Locate the cell with the specified text and output its (x, y) center coordinate. 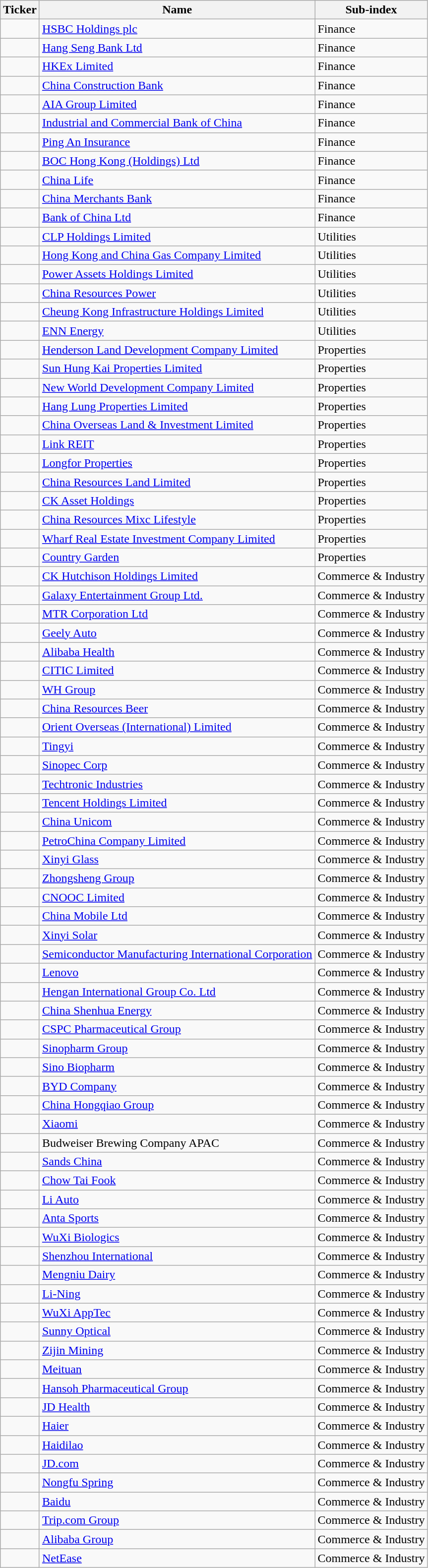
Xinyi Glass (177, 860)
Haier (177, 1426)
Hang Seng Bank Ltd (177, 48)
Country Garden (177, 558)
Shenzhou International (177, 1256)
Ticker (20, 10)
CITIC Limited (177, 671)
Meituan (177, 1369)
Ping An Insurance (177, 142)
WuXi AppTec (177, 1313)
Zhongsheng Group (177, 878)
Hansoh Pharmaceutical Group (177, 1388)
Xinyi Solar (177, 935)
PetroChina Company Limited (177, 841)
Li-Ning (177, 1294)
ENN Energy (177, 331)
Mengniu Dairy (177, 1275)
Sun Hung Kai Properties Limited (177, 369)
Xiaomi (177, 1124)
Cheung Kong Infrastructure Holdings Limited (177, 312)
Name (177, 10)
AIA Group Limited (177, 104)
Henderson Land Development Company Limited (177, 350)
JD.com (177, 1464)
China Resources Beer (177, 708)
Industrial and Commercial Bank of China (177, 123)
Hong Kong and China Gas Company Limited (177, 255)
CK Asset Holdings (177, 501)
BYD Company (177, 1086)
China Resources Power (177, 293)
Budweiser Brewing Company APAC (177, 1142)
Longfor Properties (177, 463)
Zijin Mining (177, 1350)
HSBC Holdings plc (177, 29)
Lenovo (177, 973)
Alibaba Group (177, 1539)
New World Development Company Limited (177, 387)
CSPC Pharmaceutical Group (177, 1029)
Orient Overseas (International) Limited (177, 727)
Haidilao (177, 1445)
Tingyi (177, 746)
BOC Hong Kong (Holdings) Ltd (177, 161)
Hang Lung Properties Limited (177, 406)
WuXi Biologics (177, 1237)
Link REIT (177, 444)
Chow Tai Fook (177, 1181)
NetEase (177, 1558)
Semiconductor Manufacturing International Corporation (177, 954)
MTR Corporation Ltd (177, 614)
Anta Sports (177, 1218)
Galaxy Entertainment Group Ltd. (177, 595)
Li Auto (177, 1199)
Sino Biopharm (177, 1067)
JD Health (177, 1407)
Baidu (177, 1502)
China Merchants Bank (177, 198)
Sinopec Corp (177, 765)
China Hongqiao Group (177, 1105)
Hengan International Group Co. Ltd (177, 992)
Sands China (177, 1162)
China Mobile Ltd (177, 916)
Tencent Holdings Limited (177, 803)
HKEx Limited (177, 66)
CNOOC Limited (177, 897)
WH Group (177, 690)
Techtronic Industries (177, 784)
Nongfu Spring (177, 1483)
Geely Auto (177, 633)
China Resources Mixc Lifestyle (177, 519)
China Resources Land Limited (177, 482)
China Life (177, 180)
Sub-index (371, 10)
China Shenhua Energy (177, 1010)
China Unicom (177, 821)
Alibaba Health (177, 652)
Wharf Real Estate Investment Company Limited (177, 538)
CK Hutchison Holdings Limited (177, 576)
Bank of China Ltd (177, 217)
China Overseas Land & Investment Limited (177, 425)
Power Assets Holdings Limited (177, 274)
CLP Holdings Limited (177, 237)
Sinopharm Group (177, 1048)
Sunny Optical (177, 1331)
Trip.com Group (177, 1520)
China Construction Bank (177, 85)
